Capture the cell that displays the provided text and extract its [x, y] central coordinate. 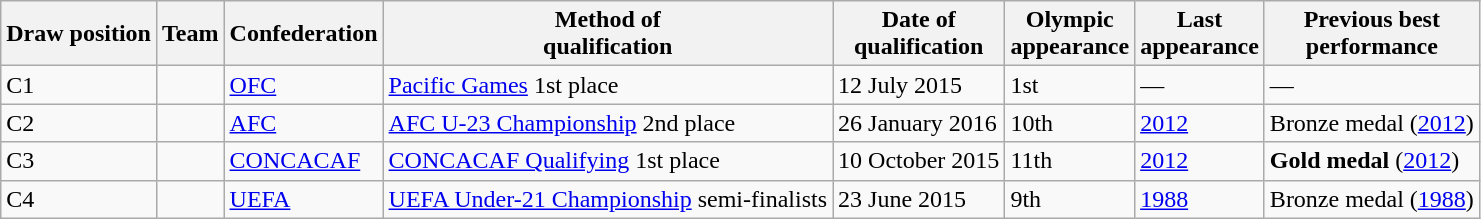
OFC [304, 85]
Pacific Games 1st place [608, 85]
9th [1070, 199]
UEFA [304, 199]
26 January 2016 [919, 123]
Confederation [304, 34]
AFC U-23 Championship 2nd place [608, 123]
Gold medal (2012) [1372, 161]
Date ofqualification [919, 34]
CONCACAF Qualifying 1st place [608, 161]
Lastappearance [1200, 34]
C1 [79, 85]
C4 [79, 199]
10 October 2015 [919, 161]
C2 [79, 123]
Bronze medal (2012) [1372, 123]
1988 [1200, 199]
Previous bestperformance [1372, 34]
AFC [304, 123]
Method ofqualification [608, 34]
23 June 2015 [919, 199]
Olympicappearance [1070, 34]
Draw position [79, 34]
12 July 2015 [919, 85]
C3 [79, 161]
Team [190, 34]
Bronze medal (1988) [1372, 199]
10th [1070, 123]
11th [1070, 161]
1st [1070, 85]
CONCACAF [304, 161]
UEFA Under-21 Championship semi-finalists [608, 199]
